Capture the cell that displays the provided text and extract its [X, Y] central coordinate. 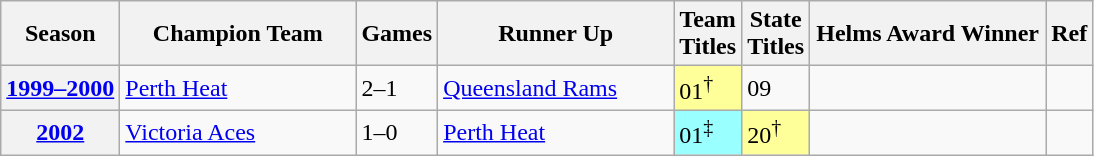
Games [397, 34]
Champion Team [238, 34]
StateTitles [776, 34]
Runner Up [556, 34]
2002 [60, 132]
1–0 [397, 132]
Season [60, 34]
20† [776, 132]
Ref [1070, 34]
1999–2000 [60, 88]
01‡ [708, 132]
Queensland Rams [556, 88]
TeamTitles [708, 34]
01† [708, 88]
09 [776, 88]
Helms Award Winner [928, 34]
Victoria Aces [238, 132]
2–1 [397, 88]
